Search for the cell housing the specified text and yield its [x, y] center coordinate. 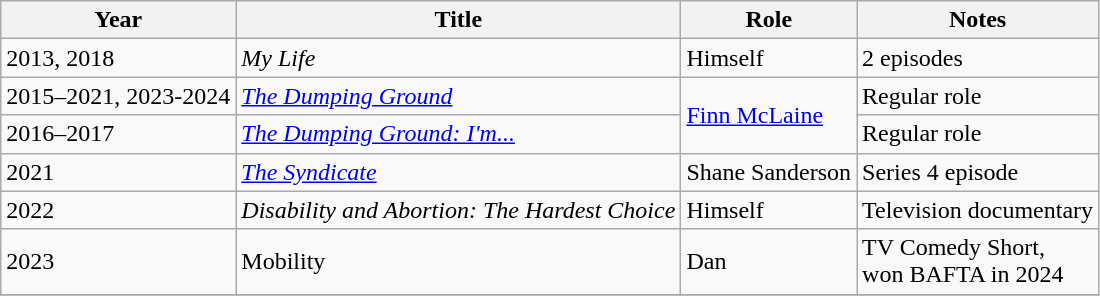
2016–2017 [118, 134]
The Dumping Ground [458, 96]
My Life [458, 58]
Dan [769, 262]
Role [769, 20]
Finn McLaine [769, 115]
The Dumping Ground: I'm... [458, 134]
Mobility [458, 262]
2013, 2018 [118, 58]
2015–2021, 2023-2024 [118, 96]
The Syndicate [458, 172]
Disability and Abortion: The Hardest Choice [458, 210]
Year [118, 20]
2022 [118, 210]
Notes [978, 20]
2 episodes [978, 58]
Television documentary [978, 210]
2023 [118, 262]
2021 [118, 172]
Shane Sanderson [769, 172]
Series 4 episode [978, 172]
TV Comedy Short,won BAFTA in 2024 [978, 262]
Title [458, 20]
